Determine the (X, Y) coordinate at the center of the cell enclosing the given text.  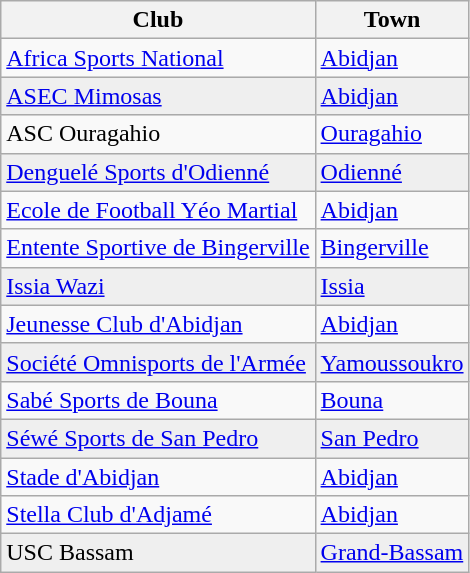
Ecole de Football Yéo Martial (158, 210)
Séwé Sports de San Pedro (158, 438)
Yamoussoukro (392, 362)
Town (392, 20)
Grand-Bassam (392, 553)
Odienné (392, 172)
Jeunesse Club d'Abidjan (158, 324)
Denguelé Sports d'Odienné (158, 172)
ASC Ouragahio (158, 134)
Issia Wazi (158, 286)
Stade d'Abidjan (158, 477)
Entente Sportive de Bingerville (158, 248)
Sabé Sports de Bouna (158, 400)
Stella Club d'Adjamé (158, 515)
San Pedro (392, 438)
Issia (392, 286)
Club (158, 20)
Bouna (392, 400)
USC Bassam (158, 553)
Ouragahio (392, 134)
Africa Sports National (158, 58)
ASEC Mimosas (158, 96)
Société Omnisports de l'Armée (158, 362)
Bingerville (392, 248)
